Provide the [x, y] coordinate of the cell's center where the given text is located.  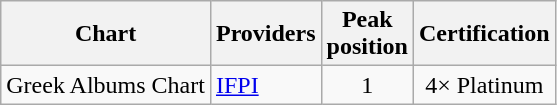
Certification [484, 34]
Greek Albums Chart [106, 85]
Chart [106, 34]
IFPI [266, 85]
Providers [266, 34]
Peakposition [367, 34]
1 [367, 85]
4× Platinum [484, 85]
